Detect which cell encompasses the target text, then output its [x, y] center coordinate. 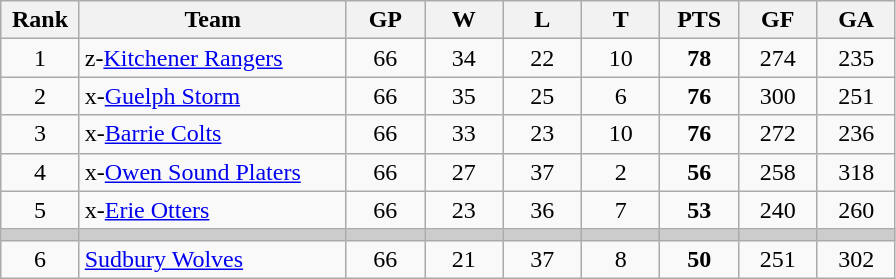
302 [856, 259]
50 [699, 259]
x-Owen Sound Platers [212, 172]
4 [40, 172]
PTS [699, 20]
x-Guelph Storm [212, 96]
Sudbury Wolves [212, 259]
53 [699, 210]
25 [542, 96]
z-Kitchener Rangers [212, 58]
258 [777, 172]
GP [385, 20]
GF [777, 20]
240 [777, 210]
35 [464, 96]
78 [699, 58]
GA [856, 20]
300 [777, 96]
1 [40, 58]
318 [856, 172]
x-Erie Otters [212, 210]
274 [777, 58]
27 [464, 172]
36 [542, 210]
235 [856, 58]
L [542, 20]
34 [464, 58]
5 [40, 210]
260 [856, 210]
8 [621, 259]
22 [542, 58]
56 [699, 172]
33 [464, 134]
Team [212, 20]
Rank [40, 20]
21 [464, 259]
T [621, 20]
236 [856, 134]
3 [40, 134]
272 [777, 134]
W [464, 20]
x-Barrie Colts [212, 134]
7 [621, 210]
